Output the (X, Y) coordinate of the center of the cell containing the given text.  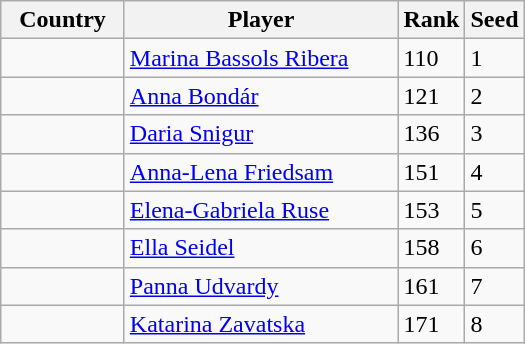
Country (63, 20)
4 (494, 172)
136 (432, 134)
Anna Bondár (261, 96)
Player (261, 20)
Anna-Lena Friedsam (261, 172)
Daria Snigur (261, 134)
Katarina Zavatska (261, 324)
Panna Udvardy (261, 286)
151 (432, 172)
Seed (494, 20)
5 (494, 210)
2 (494, 96)
158 (432, 248)
Marina Bassols Ribera (261, 58)
1 (494, 58)
121 (432, 96)
3 (494, 134)
110 (432, 58)
6 (494, 248)
171 (432, 324)
153 (432, 210)
Rank (432, 20)
Ella Seidel (261, 248)
8 (494, 324)
161 (432, 286)
7 (494, 286)
Elena-Gabriela Ruse (261, 210)
